Search for the cell housing the specified text and yield its [x, y] center coordinate. 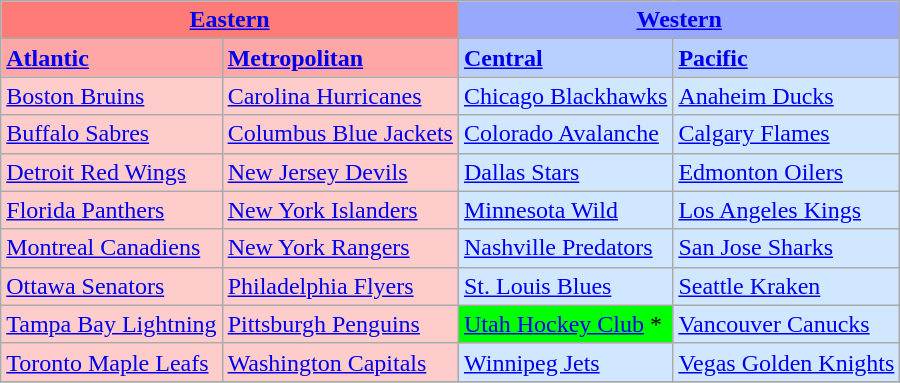
St. Louis Blues [565, 286]
Minnesota Wild [565, 210]
Nashville Predators [565, 248]
Los Angeles Kings [786, 210]
Winnipeg Jets [565, 362]
Chicago Blackhawks [565, 96]
Metropolitan [340, 58]
Anaheim Ducks [786, 96]
Buffalo Sabres [112, 134]
Eastern [230, 20]
Ottawa Senators [112, 286]
Calgary Flames [786, 134]
Tampa Bay Lightning [112, 324]
New York Islanders [340, 210]
New York Rangers [340, 248]
Detroit Red Wings [112, 172]
Vancouver Canucks [786, 324]
Pittsburgh Penguins [340, 324]
Central [565, 58]
Edmonton Oilers [786, 172]
Toronto Maple Leafs [112, 362]
Vegas Golden Knights [786, 362]
Boston Bruins [112, 96]
Columbus Blue Jackets [340, 134]
Pacific [786, 58]
Florida Panthers [112, 210]
Western [678, 20]
Colorado Avalanche [565, 134]
Washington Capitals [340, 362]
Philadelphia Flyers [340, 286]
Utah Hockey Club * [565, 324]
Dallas Stars [565, 172]
New Jersey Devils [340, 172]
Montreal Canadiens [112, 248]
Atlantic [112, 58]
San Jose Sharks [786, 248]
Carolina Hurricanes [340, 96]
Seattle Kraken [786, 286]
